Extract the (X, Y) coordinate from the center of the cell holding the provided text.  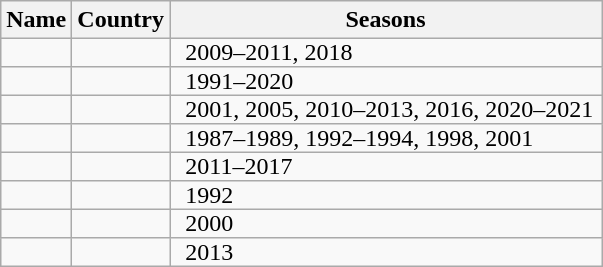
1992 (386, 195)
2011–2017 (386, 167)
2009–2011, 2018 (386, 53)
2001, 2005, 2010–2013, 2016, 2020–2021 (386, 110)
1987–1989, 1992–1994, 1998, 2001 (386, 138)
2000 (386, 224)
1991–2020 (386, 81)
Seasons (386, 20)
2013 (386, 252)
Country (121, 20)
Name (36, 20)
